Search for the cell housing the specified text and yield its (X, Y) center coordinate. 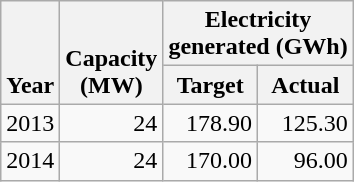
Capacity(MW) (112, 52)
Actual (305, 85)
170.00 (210, 161)
Year (30, 52)
96.00 (305, 161)
125.30 (305, 123)
Target (210, 85)
2014 (30, 161)
178.90 (210, 123)
2013 (30, 123)
Electricitygenerated (GWh) (258, 34)
